Output the [X, Y] coordinate of the center of the cell containing the given text.  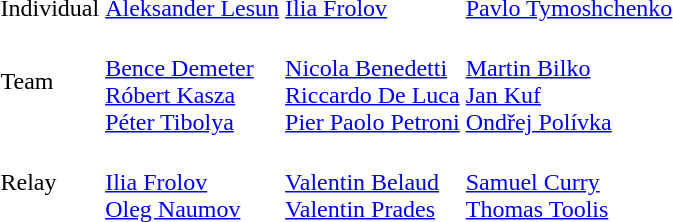
Bence DemeterRóbert KaszaPéter Tibolya [192, 82]
Nicola BenedettiRiccardo De LucaPier Paolo Petroni [373, 82]
